Detect which cell encompasses the target text, then output its [X, Y] center coordinate. 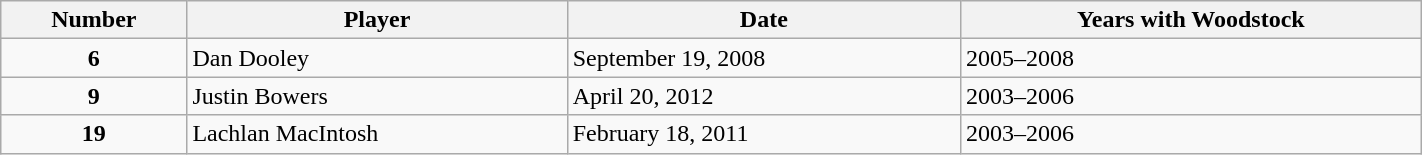
19 [94, 134]
Date [764, 20]
April 20, 2012 [764, 96]
Justin Bowers [377, 96]
9 [94, 96]
2005–2008 [1190, 58]
Years with Woodstock [1190, 20]
September 19, 2008 [764, 58]
February 18, 2011 [764, 134]
Lachlan MacIntosh [377, 134]
Number [94, 20]
6 [94, 58]
Player [377, 20]
Dan Dooley [377, 58]
